Search for the cell housing the specified text and yield its (X, Y) center coordinate. 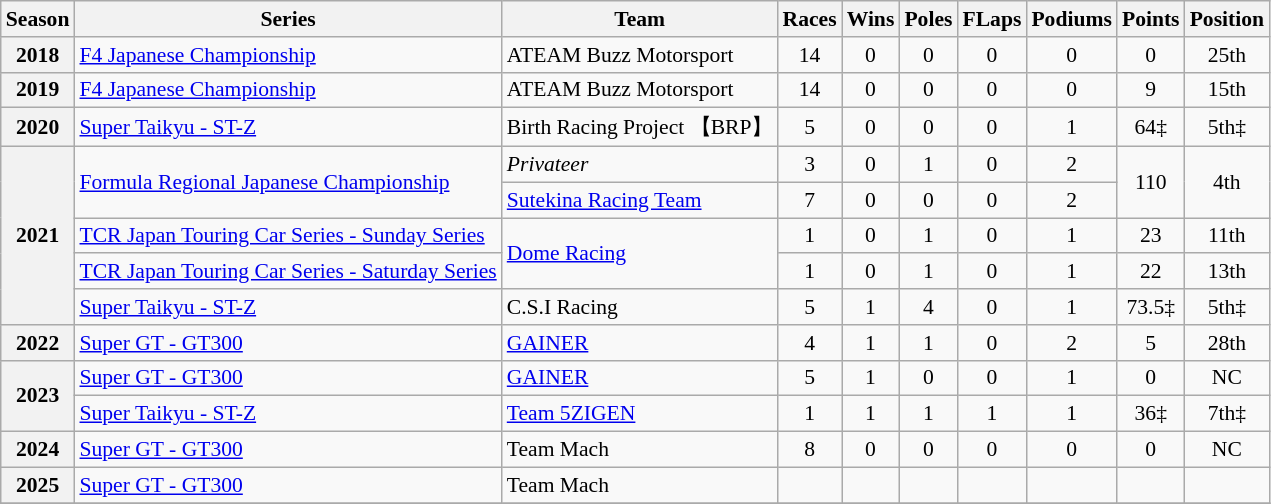
Series (288, 19)
2025 (38, 485)
Podiums (1072, 19)
Dome Racing (640, 254)
Privateer (640, 165)
2020 (38, 128)
22 (1151, 272)
Birth Racing Project 【BRP】 (640, 128)
Poles (928, 19)
7th‡ (1227, 414)
110 (1151, 182)
15th (1227, 90)
73.5‡ (1151, 307)
2022 (38, 343)
FLaps (992, 19)
11th (1227, 236)
9 (1151, 90)
Formula Regional Japanese Championship (288, 182)
2023 (38, 396)
Points (1151, 19)
7 (810, 200)
Position (1227, 19)
TCR Japan Touring Car Series - Sunday Series (288, 236)
Team 5ZIGEN (640, 414)
4th (1227, 182)
2019 (38, 90)
28th (1227, 343)
Sutekina Racing Team (640, 200)
2021 (38, 236)
13th (1227, 272)
2024 (38, 450)
TCR Japan Touring Car Series - Saturday Series (288, 272)
Races (810, 19)
25th (1227, 55)
C.S.I Racing (640, 307)
2018 (38, 55)
8 (810, 450)
23 (1151, 236)
36‡ (1151, 414)
Team (640, 19)
Wins (871, 19)
3 (810, 165)
Season (38, 19)
64‡ (1151, 128)
